For the text-containing cell, return its midpoint in [x, y] coordinate format. 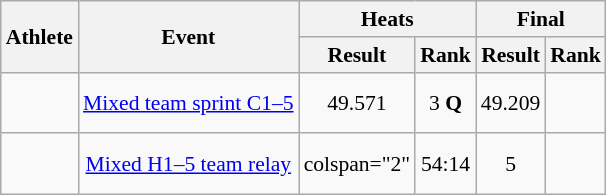
54:14 [446, 164]
Event [188, 36]
Mixed team sprint C1–5 [188, 102]
Heats [388, 19]
3 Q [446, 102]
Athlete [40, 36]
Final [541, 19]
49.571 [358, 102]
colspan="2" [358, 164]
49.209 [510, 102]
Mixed H1–5 team relay [188, 164]
5 [510, 164]
